Return the (x, y) coordinate for the center point of the cell that contains the specified text.  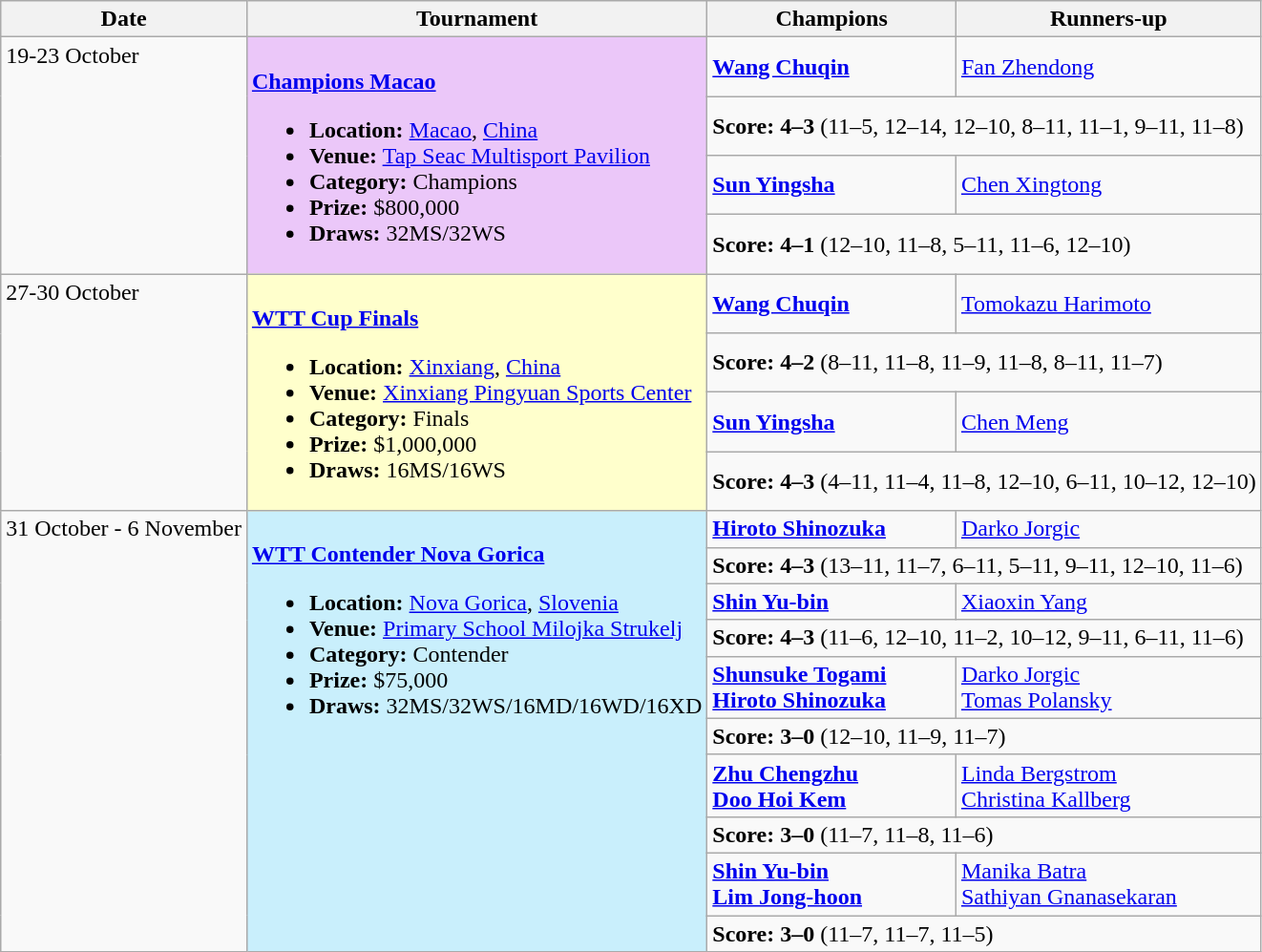
Shunsuke Togami Hiroto Shinozuka (832, 688)
Linda Bergstrom Christina Kallberg (1108, 785)
Fan Zhendong (1108, 67)
Darko Jorgic Tomas Polansky (1108, 688)
Score: 4–1 (12–10, 11–8, 5–11, 11–6, 12–10) (984, 244)
Shin Yu-bin Lim Jong-hoon (832, 884)
Score: 3–0 (12–10, 11–9, 11–7) (984, 736)
Score: 4–2 (8–11, 11–8, 11–9, 11–8, 8–11, 11–7) (984, 363)
Chen Xingtong (1108, 185)
Xiaoxin Yang (1108, 602)
27-30 October (124, 392)
Manika Batra Sathiyan Gnanasekaran (1108, 884)
Chen Meng (1108, 422)
Score: 4–3 (11–6, 12–10, 11–2, 10–12, 9–11, 6–11, 11–6) (984, 638)
Score: 3–0 (11–7, 11–8, 11–6) (984, 835)
WTT Cup FinalsLocation: Xinxiang, ChinaVenue: Xinxiang Pingyuan Sports CenterCategory: FinalsPrize: $1,000,000Draws: 16MS/16WS (476, 392)
Hiroto Shinozuka (832, 529)
Score: 4–3 (11–5, 12–14, 12–10, 8–11, 11–1, 9–11, 11–8) (984, 126)
Darko Jorgic (1108, 529)
Tournament (476, 19)
Score: 4–3 (13–11, 11–7, 6–11, 5–11, 9–11, 12–10, 11–6) (984, 565)
Shin Yu-bin (832, 602)
19-23 October (124, 156)
Score: 4–3 (4–11, 11–4, 11–8, 12–10, 6–11, 10–12, 12–10) (984, 481)
Zhu Chengzhu Doo Hoi Kem (832, 785)
Score: 3–0 (11–7, 11–7, 11–5) (984, 933)
Champions MacaoLocation: Macao, ChinaVenue: Tap Seac Multisport PavilionCategory: ChampionsPrize: $800,000Draws: 32MS/32WS (476, 156)
Champions (832, 19)
31 October - 6 November (124, 731)
Date (124, 19)
Runners-up (1108, 19)
Tomokazu Harimoto (1108, 304)
